For the text-containing cell, return its midpoint in [X, Y] coordinate format. 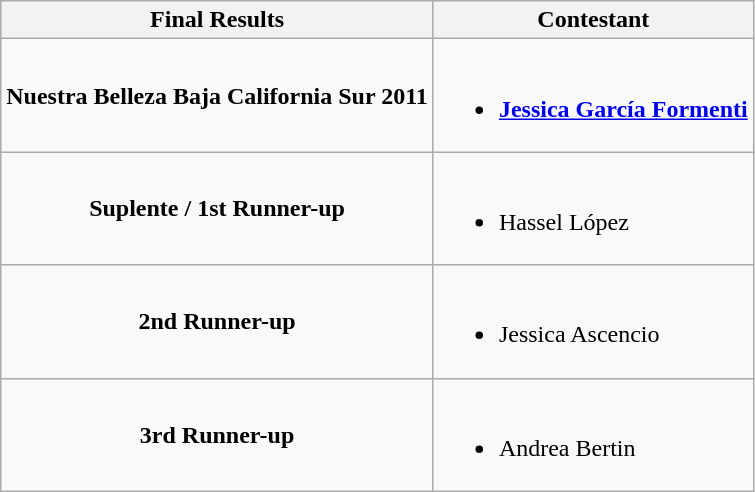
Suplente / 1st Runner-up [218, 208]
Jessica Ascencio [593, 322]
Final Results [218, 20]
Hassel López [593, 208]
Jessica García Formenti [593, 96]
Contestant [593, 20]
2nd Runner-up [218, 322]
3rd Runner-up [218, 434]
Nuestra Belleza Baja California Sur 2011 [218, 96]
Andrea Bertin [593, 434]
